Find where the given text appears and provide that cell's center as (X, Y) coordinate. 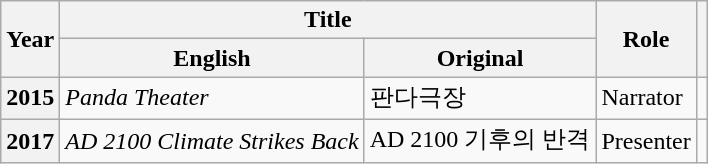
English (212, 58)
Original (480, 58)
2017 (30, 140)
Narrator (646, 98)
AD 2100 기후의 반격 (480, 140)
Year (30, 39)
AD 2100 Climate Strikes Back (212, 140)
2015 (30, 98)
Panda Theater (212, 98)
Presenter (646, 140)
Title (328, 20)
판다극장 (480, 98)
Role (646, 39)
